Output the [X, Y] coordinate of the center of the cell containing the given text.  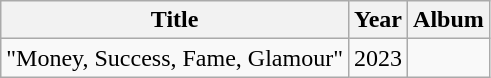
2023 [378, 58]
Year [378, 20]
Album [449, 20]
Title [175, 20]
"Money, Success, Fame, Glamour" [175, 58]
